Return (X, Y) of the center of cell containing provided text 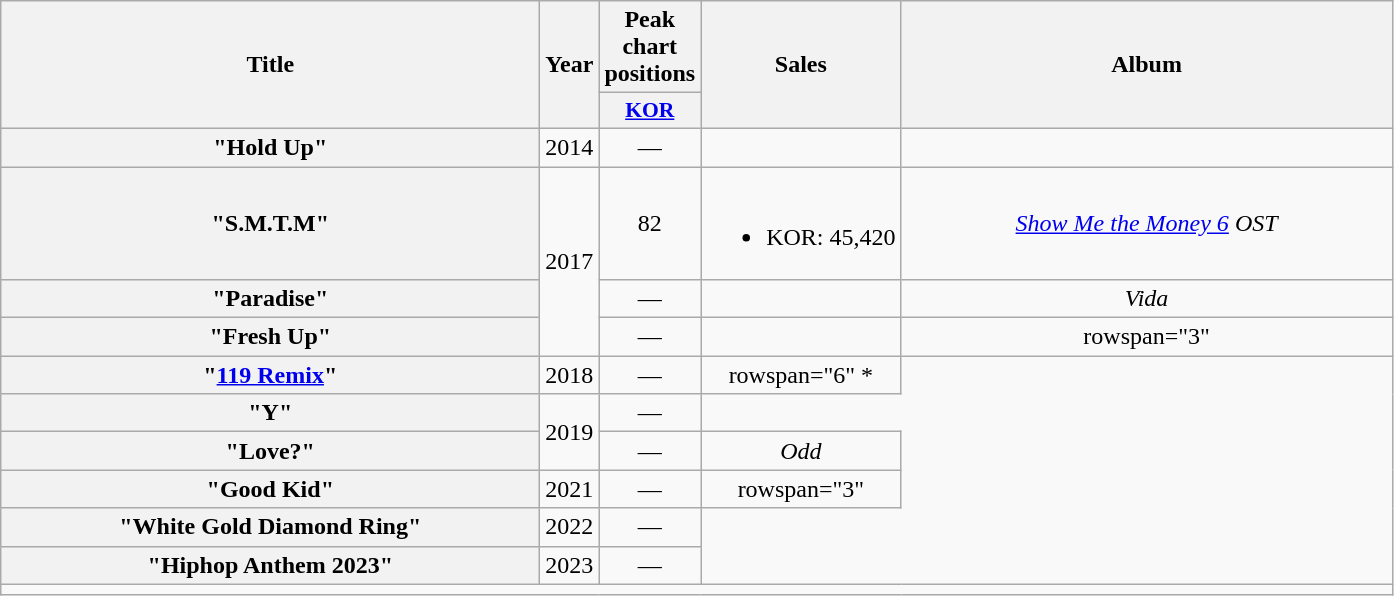
"White Gold Diamond Ring" (270, 527)
"Fresh Up" (270, 337)
Odd (801, 451)
Year (570, 65)
rowspan="6" * (801, 375)
2018 (570, 375)
2019 (570, 432)
2021 (570, 489)
KOR (650, 111)
2014 (570, 147)
82 (650, 222)
"119 Remix" (270, 375)
"Love?" (270, 451)
Title (270, 65)
"Y" (270, 413)
"S.M.T.M" (270, 222)
2023 (570, 565)
KOR: 45,420 (801, 222)
Vida (1146, 299)
Sales (801, 65)
"Hold Up" (270, 147)
Album (1146, 65)
"Paradise" (270, 299)
"Hiphop Anthem 2023" (270, 565)
2022 (570, 527)
Peak chart positions (650, 47)
2017 (570, 260)
Show Me the Money 6 OST (1146, 222)
"Good Kid" (270, 489)
